Output the (x, y) coordinate of the center of the cell containing the given text.  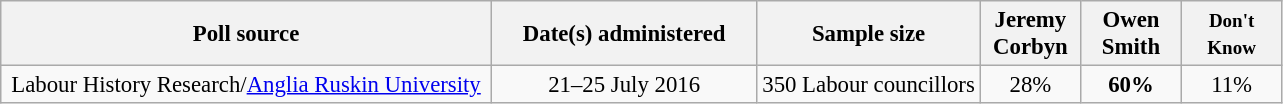
Poll source (246, 34)
Jeremy Corbyn (1030, 34)
60% (1132, 85)
Don't Know (1232, 34)
Date(s) administered (624, 34)
Labour History Research/Anglia Ruskin University (246, 85)
Owen Smith (1132, 34)
Sample size (868, 34)
21–25 July 2016 (624, 85)
11% (1232, 85)
350 Labour councillors (868, 85)
28% (1030, 85)
